Capture the cell that displays the provided text and extract its [X, Y] central coordinate. 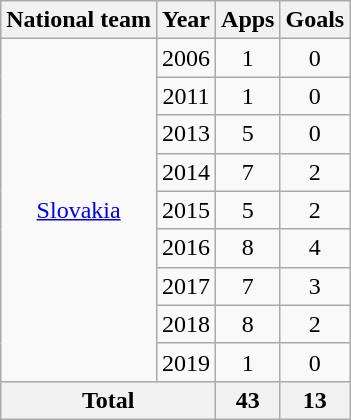
Apps [248, 20]
2017 [186, 286]
2019 [186, 362]
Year [186, 20]
2006 [186, 58]
2018 [186, 324]
National team [79, 20]
2011 [186, 96]
2014 [186, 172]
2013 [186, 134]
Total [108, 400]
4 [315, 248]
3 [315, 286]
43 [248, 400]
Goals [315, 20]
2015 [186, 210]
Slovakia [79, 210]
2016 [186, 248]
13 [315, 400]
